Locate the cell with the specified text and output its (X, Y) center coordinate. 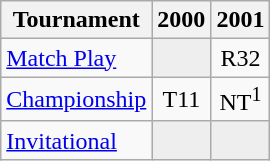
Invitational (76, 140)
R32 (240, 58)
T11 (182, 100)
NT1 (240, 100)
2000 (182, 20)
Championship (76, 100)
Tournament (76, 20)
2001 (240, 20)
Match Play (76, 58)
